Provide the (X, Y) coordinate of the cell's center where the given text is located.  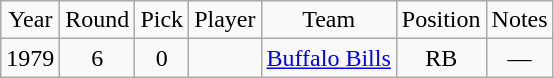
Round (98, 20)
Team (328, 20)
RB (441, 58)
0 (162, 58)
Year (30, 20)
— (520, 58)
1979 (30, 58)
Notes (520, 20)
6 (98, 58)
Player (225, 20)
Position (441, 20)
Pick (162, 20)
Buffalo Bills (328, 58)
